For the text-containing cell, return its midpoint in [x, y] coordinate format. 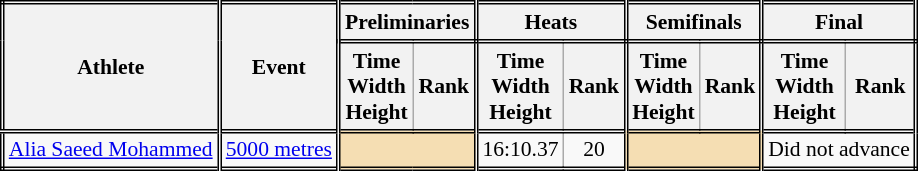
5000 metres [278, 150]
Alia Saeed Mohammed [110, 150]
Did not advance [840, 150]
Final [840, 22]
Athlete [110, 67]
20 [595, 150]
16:10.37 [520, 150]
Preliminaries [406, 22]
Semifinals [694, 22]
Heats [551, 22]
Event [278, 67]
